Scan for the cell matching the given text and deliver its (x, y) coordinate at center. 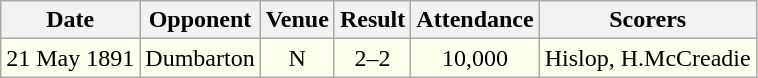
Date (70, 20)
2–2 (372, 58)
Result (372, 20)
Venue (297, 20)
Dumbarton (200, 58)
Attendance (475, 20)
10,000 (475, 58)
Hislop, H.McCreadie (648, 58)
Scorers (648, 20)
N (297, 58)
21 May 1891 (70, 58)
Opponent (200, 20)
